Pinpoint the cell where the given text exists, returning its [X, Y] midpoint coordinate. 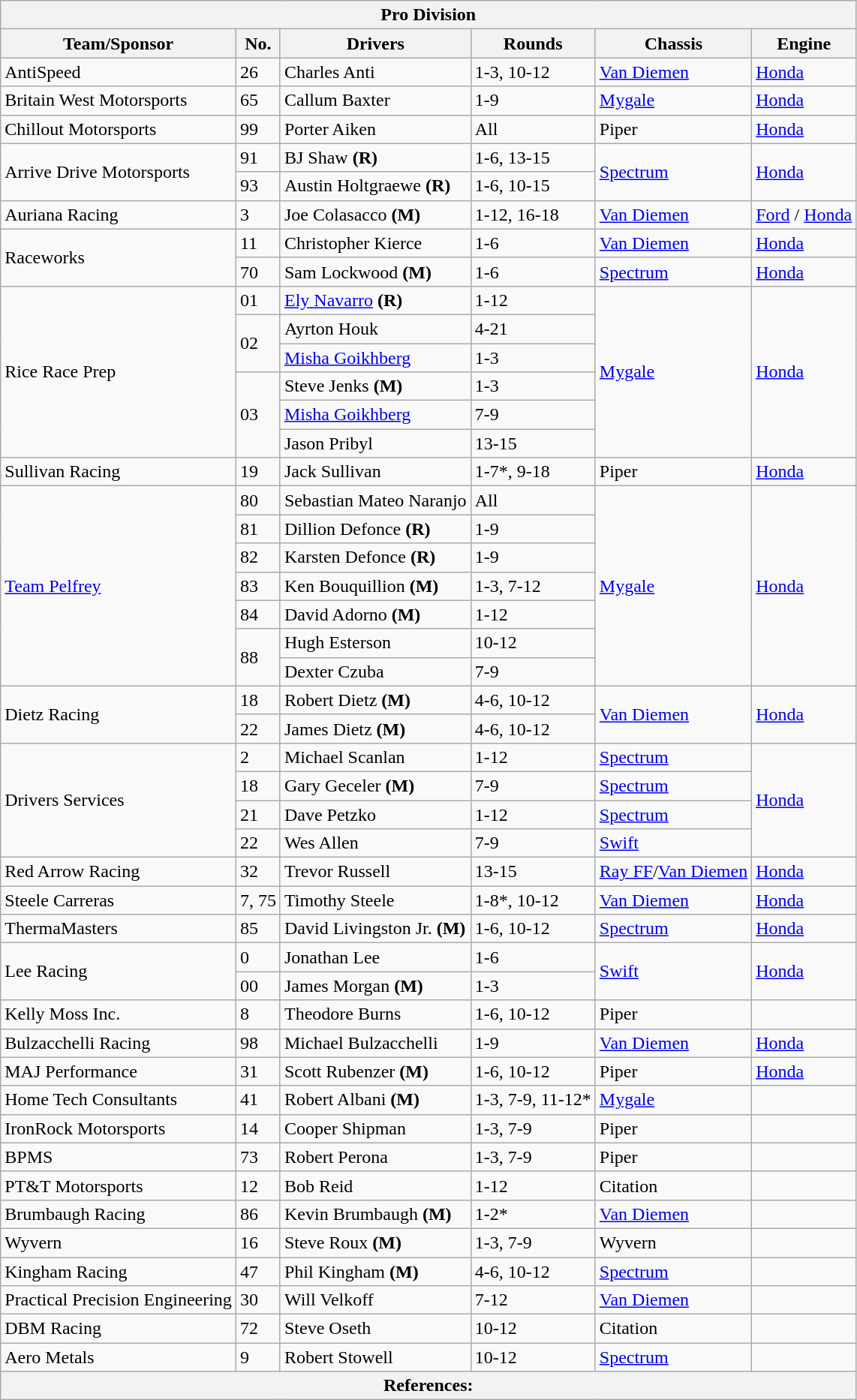
98 [258, 1043]
MAJ Performance [119, 1071]
Robert Albani (M) [375, 1100]
Wes Allen [375, 843]
Steve Roux (M) [375, 1242]
91 [258, 158]
Drivers Services [119, 800]
01 [258, 300]
Ayrton Houk [375, 329]
Britain West Motorsports [119, 101]
32 [258, 872]
0 [258, 957]
Gary Geceler (M) [375, 786]
8 [258, 1014]
65 [258, 101]
7-12 [533, 1300]
Trevor Russell [375, 872]
Sebastian Mateo Naranjo [375, 500]
Sam Lockwood (M) [375, 272]
Arrive Drive Motorsports [119, 172]
73 [258, 1157]
Ely Navarro (R) [375, 300]
Home Tech Consultants [119, 1100]
Sullivan Racing [119, 472]
26 [258, 72]
83 [258, 586]
31 [258, 1071]
Christopher Kierce [375, 243]
David Livingston Jr. (M) [375, 929]
Michael Scanlan [375, 757]
12 [258, 1185]
1-7*, 9-18 [533, 472]
72 [258, 1329]
IronRock Motorsports [119, 1128]
Austin Holtgraewe (R) [375, 186]
81 [258, 529]
84 [258, 614]
References: [428, 1386]
Phil Kingham (M) [375, 1272]
1-2* [533, 1214]
Practical Precision Engineering [119, 1300]
21 [258, 814]
85 [258, 929]
Chassis [673, 44]
1-3, 10-12 [533, 72]
Robert Perona [375, 1157]
Steele Carreras [119, 900]
Auriana Racing [119, 215]
9 [258, 1357]
Dietz Racing [119, 714]
Chillout Motorsports [119, 129]
Ford / Honda [804, 215]
47 [258, 1272]
Jack Sullivan [375, 472]
Joe Colasacco (M) [375, 215]
PT&T Motorsports [119, 1185]
86 [258, 1214]
James Dietz (M) [375, 729]
Cooper Shipman [375, 1128]
DBM Racing [119, 1329]
1-6, 13-15 [533, 158]
David Adorno (M) [375, 614]
Team Pelfrey [119, 586]
19 [258, 472]
Dexter Czuba [375, 671]
4-21 [533, 329]
Lee Racing [119, 972]
Charles Anti [375, 72]
James Morgan (M) [375, 986]
Karsten Defonce (R) [375, 557]
82 [258, 557]
14 [258, 1128]
BPMS [119, 1157]
Scott Rubenzer (M) [375, 1071]
11 [258, 243]
3 [258, 215]
2 [258, 757]
ThermaMasters [119, 929]
Hugh Esterson [375, 643]
Robert Dietz (M) [375, 700]
Michael Bulzacchelli [375, 1043]
Theodore Burns [375, 1014]
Raceworks [119, 257]
Kingham Racing [119, 1272]
02 [258, 343]
Bob Reid [375, 1185]
1-8*, 10-12 [533, 900]
1-3, 7-9, 11-12* [533, 1100]
Pro Division [428, 15]
AntiSpeed [119, 72]
Ken Bouquillion (M) [375, 586]
Timothy Steele [375, 900]
80 [258, 500]
00 [258, 986]
Jonathan Lee [375, 957]
Rounds [533, 44]
Ray FF/Van Diemen [673, 872]
30 [258, 1300]
No. [258, 44]
Steve Oseth [375, 1329]
Dave Petzko [375, 814]
Drivers [375, 44]
93 [258, 186]
Brumbaugh Racing [119, 1214]
1-12, 16-18 [533, 215]
Steve Jenks (M) [375, 386]
7, 75 [258, 900]
Robert Stowell [375, 1357]
99 [258, 129]
Kelly Moss Inc. [119, 1014]
Rice Race Prep [119, 371]
70 [258, 272]
16 [258, 1242]
Bulzacchelli Racing [119, 1043]
Engine [804, 44]
Callum Baxter [375, 101]
1-3, 7-12 [533, 586]
41 [258, 1100]
Aero Metals [119, 1357]
Dillion Defonce (R) [375, 529]
Red Arrow Racing [119, 872]
Will Velkoff [375, 1300]
1-6, 10-15 [533, 186]
BJ Shaw (R) [375, 158]
Jason Pribyl [375, 443]
Kevin Brumbaugh (M) [375, 1214]
88 [258, 657]
03 [258, 415]
Porter Aiken [375, 129]
Team/Sponsor [119, 44]
